Return [x, y] of the center of cell containing provided text 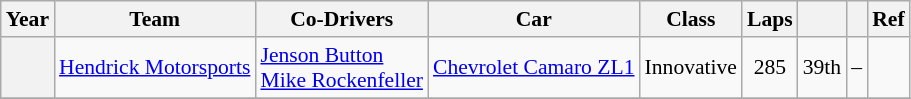
Jenson Button Mike Rockenfeller [342, 68]
Co-Drivers [342, 19]
Chevrolet Camaro ZL1 [534, 68]
– [856, 68]
Class [691, 19]
Year [28, 19]
39th [822, 68]
285 [770, 68]
Ref [888, 19]
Innovative [691, 68]
Hendrick Motorsports [154, 68]
Laps [770, 19]
Car [534, 19]
Team [154, 19]
